Detect which cell encompasses the target text, then output its [X, Y] center coordinate. 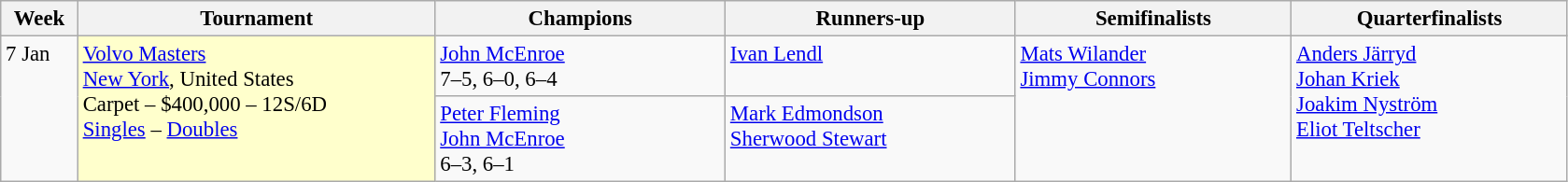
Runners-up [870, 19]
Peter Fleming John McEnroe6–3, 6–1 [581, 139]
7 Jan [39, 109]
Champions [581, 19]
Volvo Masters New York, United StatesCarpet – $400,000 – 12S/6DSingles – Doubles [256, 109]
Week [39, 19]
Anders Järryd Johan Kriek Joakim Nyström Eliot Teltscher [1430, 109]
Ivan Lendl [870, 67]
Semifinalists [1153, 19]
Tournament [256, 19]
John McEnroe7–5, 6–0, 6–4 [581, 67]
Quarterfinalists [1430, 19]
Mark Edmondson Sherwood Stewart [870, 139]
Mats Wilander Jimmy Connors [1153, 109]
